Pinpoint the cell where the given text exists, returning its [X, Y] midpoint coordinate. 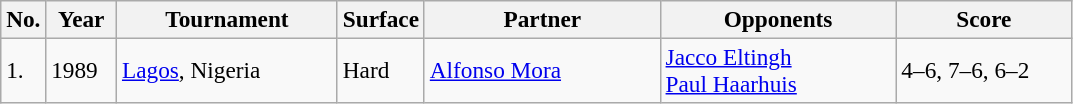
Partner [542, 19]
Year [82, 19]
Lagos, Nigeria [228, 70]
Jacco Eltingh Paul Haarhuis [778, 70]
Score [984, 19]
Hard [380, 70]
No. [24, 19]
1989 [82, 70]
Surface [380, 19]
Alfonso Mora [542, 70]
Tournament [228, 19]
4–6, 7–6, 6–2 [984, 70]
1. [24, 70]
Opponents [778, 19]
